Detect which cell encompasses the target text, then output its (x, y) center coordinate. 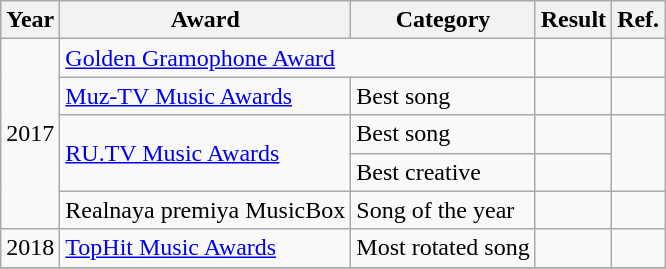
Category (443, 20)
Song of the year (443, 210)
Result (573, 20)
RU.TV Music Awards (206, 153)
Award (206, 20)
Most rotated song (443, 248)
Year (30, 20)
Golden Gramophone Award (298, 58)
2018 (30, 248)
Muz-TV Music Awards (206, 96)
TopHit Music Awards (206, 248)
Realnaya premiya MusicBox (206, 210)
2017 (30, 134)
Best creative (443, 172)
Ref. (638, 20)
